Determine the (X, Y) coordinate at the center of the cell enclosing the given text.  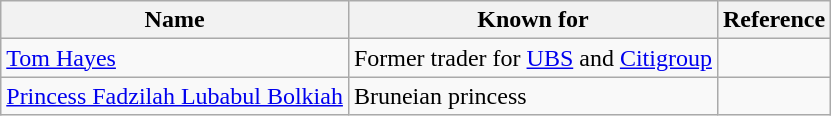
Name (175, 20)
Tom Hayes (175, 58)
Princess Fadzilah Lubabul Bolkiah (175, 96)
Reference (774, 20)
Bruneian princess (532, 96)
Former trader for UBS and Citigroup (532, 58)
Known for (532, 20)
